From the cell containing the given text, extract its center point as [X, Y] coordinate. 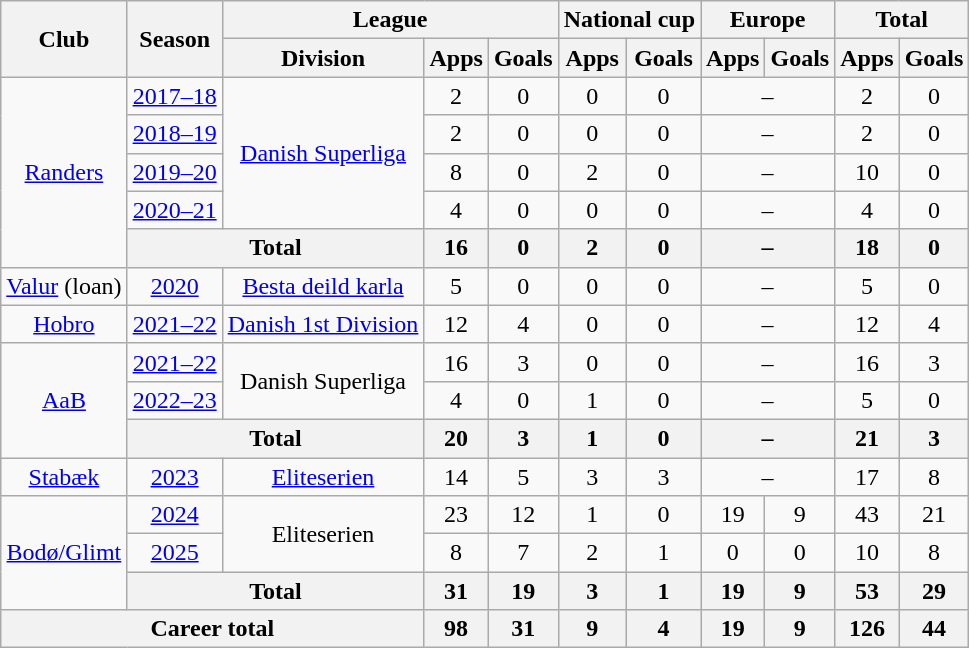
2019–20 [174, 172]
2024 [174, 515]
2020 [174, 286]
2022–23 [174, 400]
Division [323, 58]
Besta deild karla [323, 286]
7 [523, 553]
43 [867, 515]
Valur (loan) [64, 286]
17 [867, 477]
2023 [174, 477]
98 [456, 629]
National cup [629, 20]
Danish 1st Division [323, 324]
23 [456, 515]
League [390, 20]
2025 [174, 553]
44 [934, 629]
2017–18 [174, 96]
Europe [768, 20]
29 [934, 591]
Bodø/Glimt [64, 553]
Career total [212, 629]
2020–21 [174, 210]
AaB [64, 400]
Randers [64, 172]
20 [456, 438]
18 [867, 248]
Stabæk [64, 477]
Club [64, 39]
126 [867, 629]
Season [174, 39]
2018–19 [174, 134]
53 [867, 591]
Hobro [64, 324]
14 [456, 477]
